Search for the cell housing the specified text and yield its [X, Y] center coordinate. 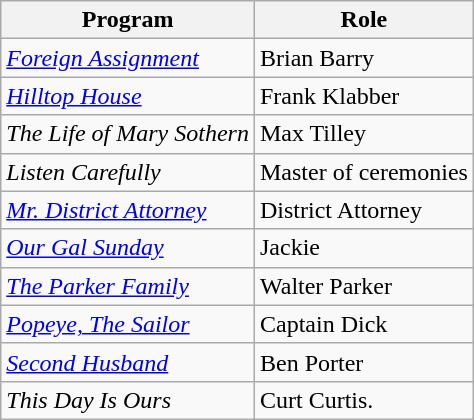
Listen Carefully [128, 172]
Mr. District Attorney [128, 210]
Ben Porter [364, 362]
Jackie [364, 248]
Max Tilley [364, 134]
Captain Dick [364, 324]
Our Gal Sunday [128, 248]
Foreign Assignment [128, 58]
Role [364, 20]
The Life of Mary Sothern [128, 134]
This Day Is Ours [128, 400]
District Attorney [364, 210]
Walter Parker [364, 286]
Program [128, 20]
Second Husband [128, 362]
Frank Klabber [364, 96]
Master of ceremonies [364, 172]
The Parker Family [128, 286]
Brian Barry [364, 58]
Hilltop House [128, 96]
Popeye, The Sailor [128, 324]
Curt Curtis. [364, 400]
